For the text-containing cell, return its midpoint in (X, Y) coordinate format. 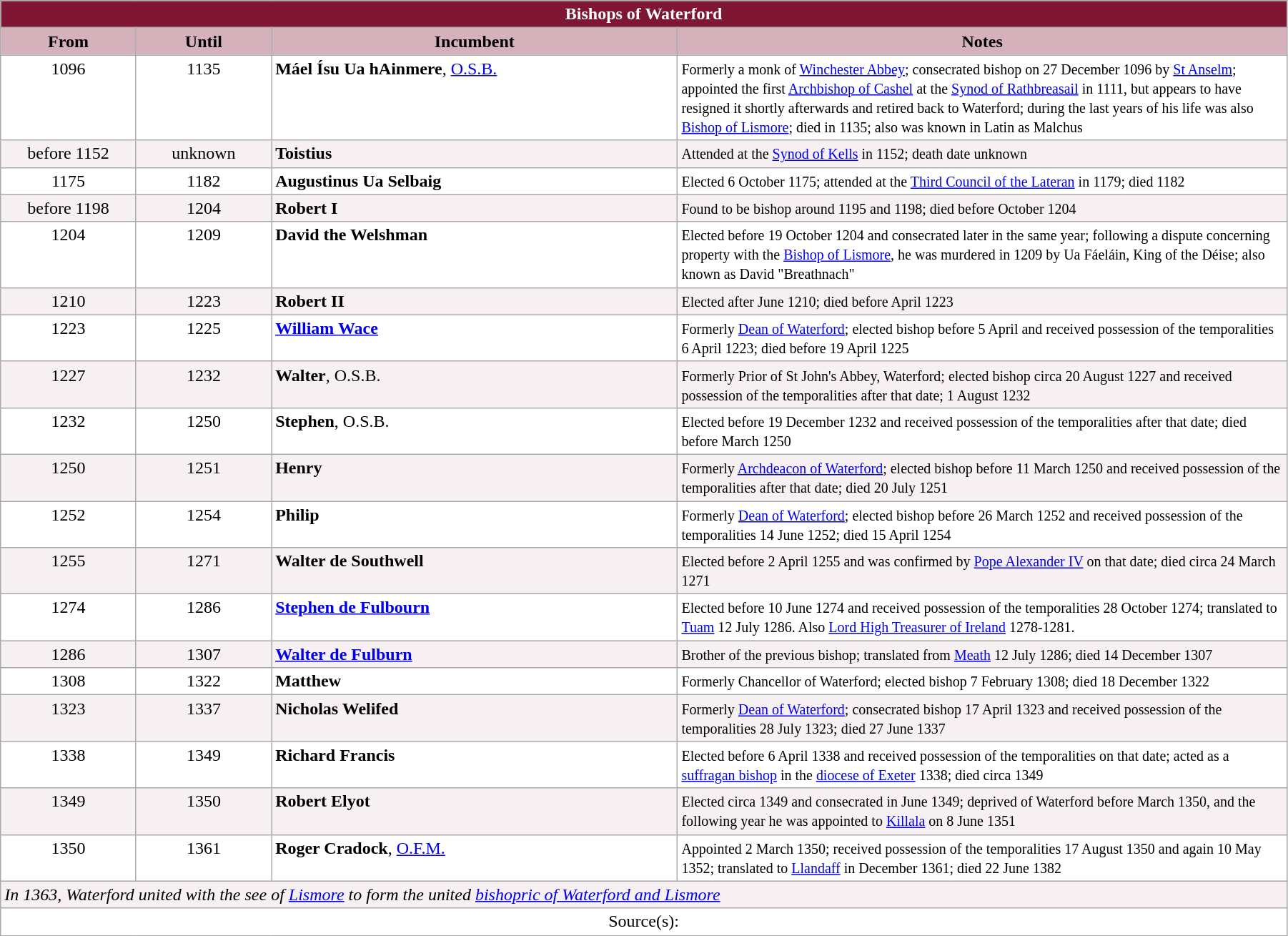
Augustinus Ua Selbaig (475, 181)
Robert II (475, 301)
Stephen, O.S.B. (475, 430)
1175 (69, 181)
Attended at the Synod of Kells in 1152; death date unknown (982, 154)
Notes (982, 41)
1254 (203, 523)
1307 (203, 654)
Elected 6 October 1175; attended at the Third Council of the Lateran in 1179; died 1182 (982, 181)
William Wace (475, 338)
1210 (69, 301)
1274 (69, 618)
1308 (69, 681)
before 1198 (69, 208)
Elected after June 1210; died before April 1223 (982, 301)
Walter de Southwell (475, 571)
Formerly Dean of Waterford; elected bishop before 26 March 1252 and received possession of the temporalities 14 June 1252; died 15 April 1254 (982, 523)
In 1363, Waterford united with the see of Lismore to form the united bishopric of Waterford and Lismore (644, 895)
1209 (203, 255)
Walter, O.S.B. (475, 385)
Elected before 19 December 1232 and received possession of the temporalities after that date; died before March 1250 (982, 430)
Matthew (475, 681)
Walter de Fulburn (475, 654)
1323 (69, 718)
Richard Francis (475, 765)
1337 (203, 718)
Formerly Archdeacon of Waterford; elected bishop before 11 March 1250 and received possession of the temporalities after that date; died 20 July 1251 (982, 478)
Found to be bishop around 1195 and 1198; died before October 1204 (982, 208)
Brother of the previous bishop; translated from Meath 12 July 1286; died 14 December 1307 (982, 654)
Robert I (475, 208)
1252 (69, 523)
1322 (203, 681)
1255 (69, 571)
1271 (203, 571)
Source(s): (644, 922)
1361 (203, 858)
Until (203, 41)
1251 (203, 478)
Elected before 2 April 1255 and was confirmed by Pope Alexander IV on that date; died circa 24 March 1271 (982, 571)
1227 (69, 385)
Formerly Chancellor of Waterford; elected bishop 7 February 1308; died 18 December 1322 (982, 681)
Formerly Dean of Waterford; elected bishop before 5 April and received possession of the temporalities 6 April 1223; died before 19 April 1225 (982, 338)
Robert Elyot (475, 811)
unknown (203, 154)
1135 (203, 97)
Formerly Dean of Waterford; consecrated bishop 17 April 1323 and received possession of the temporalities 28 July 1323; died 27 June 1337 (982, 718)
1182 (203, 181)
Toistius (475, 154)
Nicholas Welifed (475, 718)
1096 (69, 97)
Philip (475, 523)
Máel Ísu Ua hAinmere, O.S.B. (475, 97)
Roger Cradock, O.F.M. (475, 858)
Incumbent (475, 41)
1225 (203, 338)
1338 (69, 765)
David the Welshman (475, 255)
Bishops of Waterford (644, 14)
From (69, 41)
Henry (475, 478)
before 1152 (69, 154)
Stephen de Fulbourn (475, 618)
